Find where the given text appears and provide that cell's center as (X, Y) coordinate. 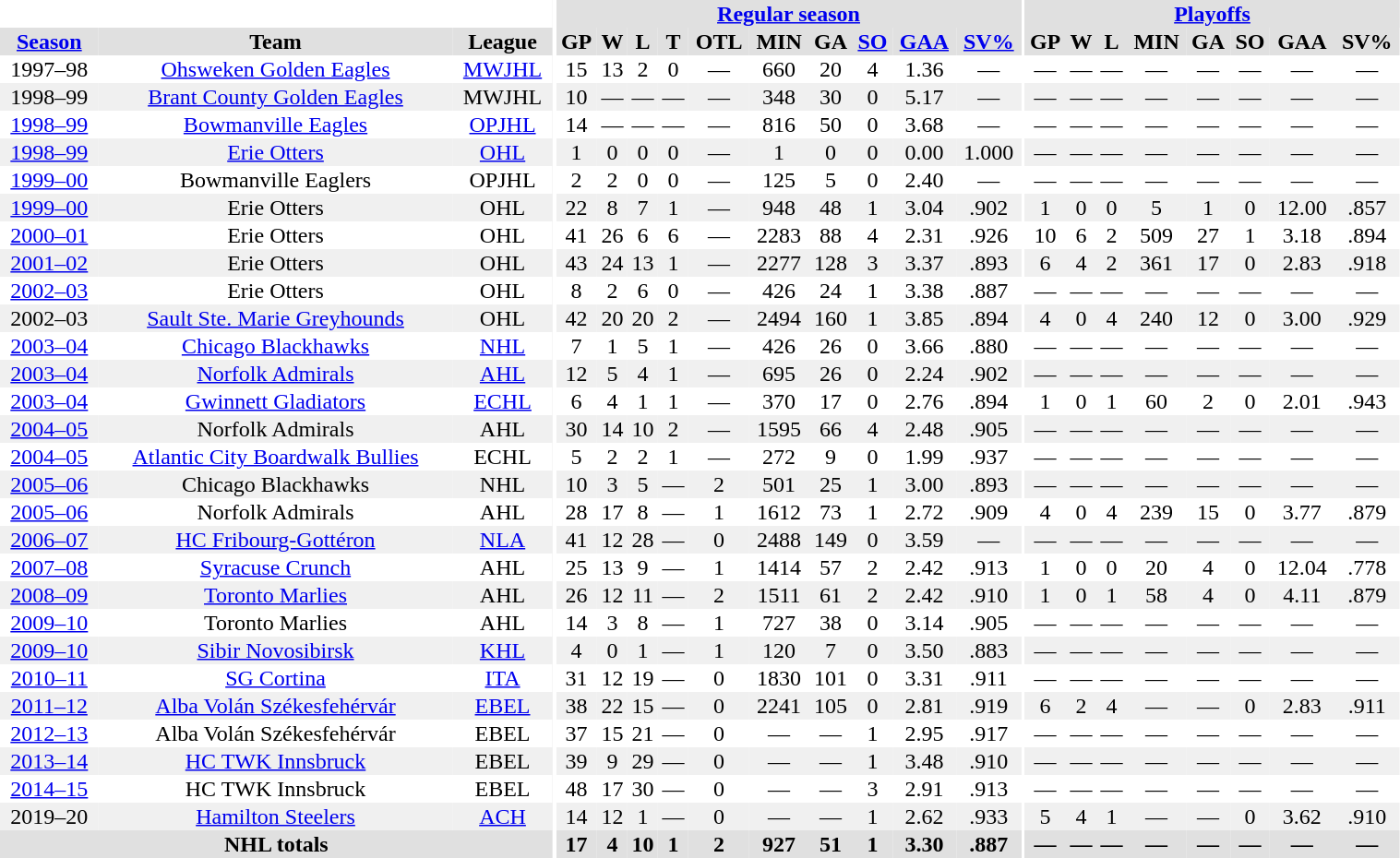
.919 (989, 706)
2014–15 (50, 789)
Regular season (788, 14)
43 (576, 263)
2.91 (925, 789)
.883 (989, 650)
272 (779, 457)
2277 (779, 263)
39 (576, 761)
2241 (779, 706)
1612 (779, 512)
3.85 (925, 318)
2.76 (925, 401)
73 (831, 512)
149 (831, 540)
509 (1156, 235)
3.30 (925, 844)
57 (831, 567)
Team (276, 42)
3.04 (925, 208)
3.37 (925, 263)
Sibir Novosibirsk (276, 650)
.918 (1368, 263)
ACH (502, 816)
128 (831, 263)
.909 (989, 512)
2.95 (925, 733)
125 (779, 180)
501 (779, 484)
1.000 (989, 152)
370 (779, 401)
Hamilton Steelers (276, 816)
660 (779, 69)
2007–08 (50, 567)
816 (779, 125)
240 (1156, 318)
3.14 (925, 623)
27 (1208, 235)
League (502, 42)
60 (1156, 401)
12.00 (1302, 208)
948 (779, 208)
1511 (779, 595)
.943 (1368, 401)
OTL (719, 42)
HC Fribourg-Gottéron (276, 540)
Gwinnett Gladiators (276, 401)
2.24 (925, 374)
4.11 (1302, 595)
19 (642, 678)
Atlantic City Boardwalk Bullies (276, 457)
3.50 (925, 650)
NHL totals (277, 844)
37 (576, 733)
Season (50, 42)
SG Cortina (276, 678)
50 (831, 125)
12.04 (1302, 567)
2010–11 (50, 678)
61 (831, 595)
1997–98 (50, 69)
T (674, 42)
2000–01 (50, 235)
Playoffs (1212, 14)
2019–20 (50, 816)
101 (831, 678)
120 (779, 650)
.937 (989, 457)
105 (831, 706)
1.36 (925, 69)
239 (1156, 512)
2.72 (925, 512)
51 (831, 844)
3.68 (925, 125)
2013–14 (50, 761)
2012–13 (50, 733)
ITA (502, 678)
3.48 (925, 761)
88 (831, 235)
KHL (502, 650)
2.40 (925, 180)
2006–07 (50, 540)
2283 (779, 235)
160 (831, 318)
727 (779, 623)
2008–09 (50, 595)
361 (1156, 263)
Brant County Golden Eagles (276, 97)
5.17 (925, 97)
3.31 (925, 678)
Bowmanville Eaglers (276, 180)
.857 (1368, 208)
1595 (779, 429)
3.18 (1302, 235)
.929 (1368, 318)
21 (642, 733)
2.01 (1302, 401)
Ohsweken Golden Eagles (276, 69)
2.62 (925, 816)
Syracuse Crunch (276, 567)
0.00 (925, 152)
42 (576, 318)
.933 (989, 816)
Bowmanville Eagles (276, 125)
2.31 (925, 235)
695 (779, 374)
3.59 (925, 540)
2001–02 (50, 263)
2011–12 (50, 706)
.880 (989, 346)
3.62 (1302, 816)
1830 (779, 678)
3.77 (1302, 512)
Sault Ste. Marie Greyhounds (276, 318)
.778 (1368, 567)
29 (642, 761)
.917 (989, 733)
2488 (779, 540)
927 (779, 844)
2.48 (925, 429)
11 (642, 595)
66 (831, 429)
2.81 (925, 706)
348 (779, 97)
NLA (502, 540)
.926 (989, 235)
1.99 (925, 457)
58 (1156, 595)
3.66 (925, 346)
3.38 (925, 291)
31 (576, 678)
2494 (779, 318)
1414 (779, 567)
